Find where the given text appears and provide that cell's center as [x, y] coordinate. 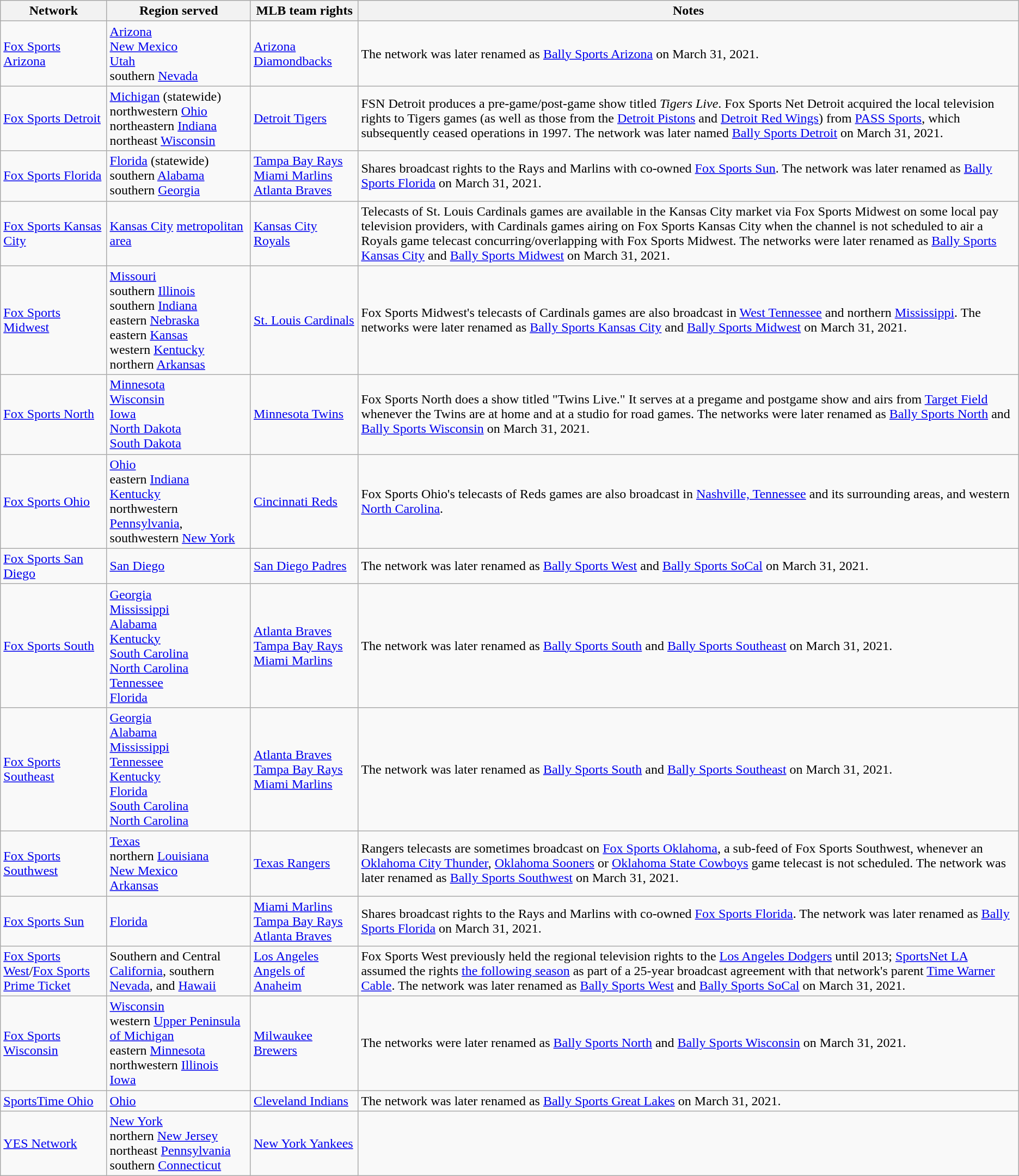
The network was later renamed as Bally Sports Great Lakes on March 31, 2021. [688, 1101]
Kansas City Royals [304, 233]
GeorgiaAlabamaMississippiTennesseeKentuckyFloridaSouth CarolinaNorth Carolina [179, 769]
Fox Sports Ohio's telecasts of Reds games are also broadcast in Nashville, Tennessee and its surrounding areas, and western North Carolina. [688, 501]
Milwaukee Brewers [304, 1043]
Fox Sports Southeast [53, 769]
The networks were later renamed as Bally Sports North and Bally Sports Wisconsin on March 31, 2021. [688, 1043]
Arizona Diamondbacks [304, 53]
MinnesotaWisconsinIowaNorth DakotaSouth Dakota [179, 414]
Michigan (statewide)northwestern Ohionortheastern Indiananortheast Wisconsin [179, 119]
San Diego [179, 566]
Fox Sports Sun [53, 921]
Minnesota Twins [304, 414]
Fox Sports Ohio [53, 501]
Ohio [179, 1101]
San Diego Padres [304, 566]
MLB team rights [304, 11]
New York Yankees [304, 1143]
St. Louis Cardinals [304, 320]
Texasnorthern LouisianaNew MexicoArkansas [179, 863]
Fox Sports Kansas City [53, 233]
Fox Sports Midwest [53, 320]
The network was later renamed as Bally Sports West and Bally Sports SoCal on March 31, 2021. [688, 566]
GeorgiaMississippiAlabamaKentuckySouth CarolinaNorth CarolinaTennesseeFlorida [179, 646]
Miami MarlinsTampa Bay RaysAtlanta Braves [304, 921]
SportsTime Ohio [53, 1101]
YES Network [53, 1143]
Notes [688, 11]
Fox Sports Florida [53, 176]
Fox Sports Southwest [53, 863]
Florida [179, 921]
Southern and Central California, southern Nevada, and Hawaii [179, 971]
Region served [179, 11]
Ohioeastern IndianaKentuckynorthwestern Pennsylvania, southwestern New York [179, 501]
Fox Sports San Diego [53, 566]
Fox Sports Detroit [53, 119]
Fox Sports North [53, 414]
Cincinnati Reds [304, 501]
Los Angeles Angels of Anaheim [304, 971]
The network was later renamed as Bally Sports Arizona on March 31, 2021. [688, 53]
New Yorknorthern New Jerseynortheast Pennsylvaniasouthern Connecticut [179, 1143]
ArizonaNew MexicoUtahsouthern Nevada [179, 53]
Missourisouthern Illinoissouthern Indianaeastern Nebraskaeastern Kansaswestern Kentuckynorthern Arkansas [179, 320]
Kansas City metropolitan area [179, 233]
Fox Sports South [53, 646]
Florida (statewide)southern Alabamasouthern Georgia [179, 176]
Texas Rangers [304, 863]
Fox Sports West/Fox Sports Prime Ticket [53, 971]
Fox Sports Wisconsin [53, 1043]
Cleveland Indians [304, 1101]
Detroit Tigers [304, 119]
Wisconsinwestern Upper Peninsula of Michiganeastern Minnesotanorthwestern IllinoisIowa [179, 1043]
Tampa Bay RaysMiami MarlinsAtlanta Braves [304, 176]
Network [53, 11]
Fox Sports Arizona [53, 53]
